Capture the cell that displays the provided text and extract its (X, Y) central coordinate. 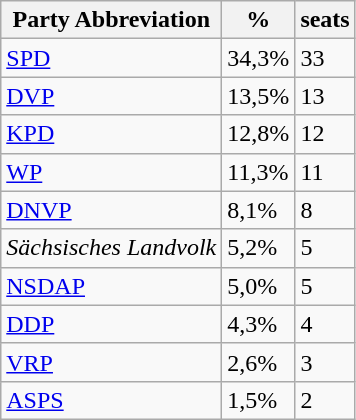
Sächsisches Landvolk (112, 248)
13,5% (258, 96)
% (258, 20)
VRP (112, 362)
12,8% (258, 134)
DNVP (112, 210)
NSDAP (112, 286)
2 (325, 400)
2,6% (258, 362)
8 (325, 210)
3 (325, 362)
8,1% (258, 210)
11 (325, 172)
WP (112, 172)
4,3% (258, 324)
SPD (112, 58)
DVP (112, 96)
34,3% (258, 58)
1,5% (258, 400)
11,3% (258, 172)
4 (325, 324)
5,2% (258, 248)
Party Abbreviation (112, 20)
13 (325, 96)
KPD (112, 134)
seats (325, 20)
33 (325, 58)
ASPS (112, 400)
12 (325, 134)
DDP (112, 324)
5,0% (258, 286)
